Detect which cell encompasses the target text, then output its (X, Y) center coordinate. 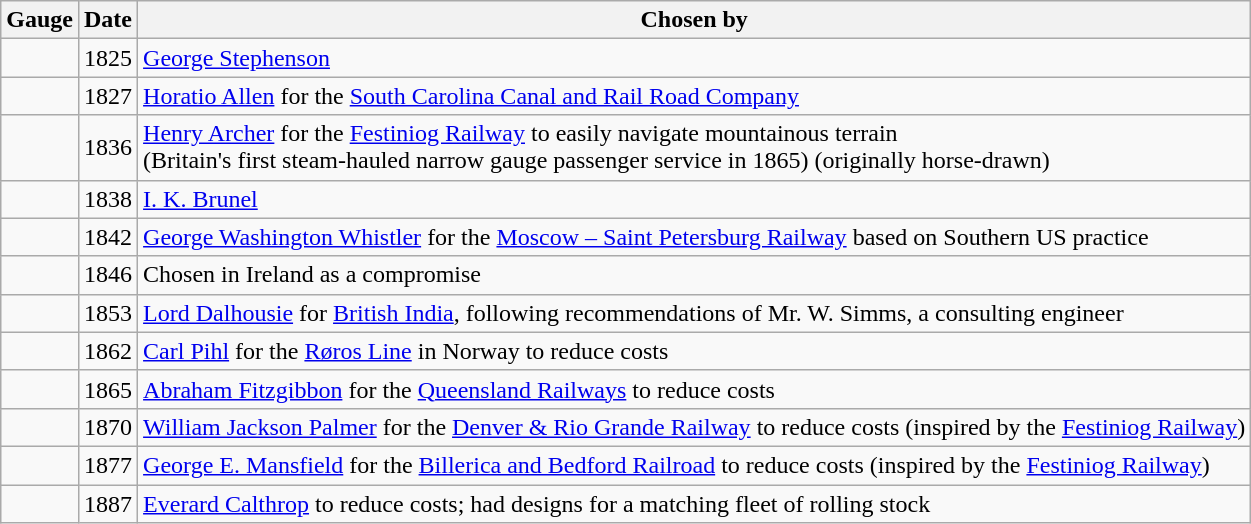
Abraham Fitzgibbon for the Queensland Railways to reduce costs (694, 389)
Chosen in Ireland as a compromise (694, 275)
Date (108, 20)
1853 (108, 313)
1887 (108, 503)
Chosen by (694, 20)
George E. Mansfield for the Billerica and Bedford Railroad to reduce costs (inspired by the Festiniog Railway) (694, 465)
1865 (108, 389)
Gauge (40, 20)
1827 (108, 96)
1877 (108, 465)
I. K. Brunel (694, 199)
1862 (108, 351)
1842 (108, 237)
William Jackson Palmer for the Denver & Rio Grande Railway to reduce costs (inspired by the Festiniog Railway) (694, 427)
1838 (108, 199)
1836 (108, 148)
Carl Pihl for the Røros Line in Norway to reduce costs (694, 351)
1825 (108, 58)
George Stephenson (694, 58)
Horatio Allen for the South Carolina Canal and Rail Road Company (694, 96)
Everard Calthrop to reduce costs; had designs for a matching fleet of rolling stock (694, 503)
Lord Dalhousie for British India, following recommendations of Mr. W. Simms, a consulting engineer (694, 313)
George Washington Whistler for the Moscow – Saint Petersburg Railway based on Southern US practice (694, 237)
1870 (108, 427)
1846 (108, 275)
